Scan for the cell matching the given text and deliver its [x, y] coordinate at center. 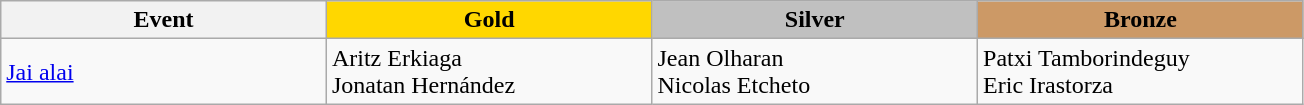
Silver [815, 20]
Gold [489, 20]
Event [164, 20]
Aritz ErkiagaJonatan Hernández [489, 72]
Jai alai [164, 72]
Bronze [1141, 20]
Jean OlharanNicolas Etcheto [815, 72]
Patxi TamborindeguyEric Irastorza [1141, 72]
